Find where the given text appears and provide that cell's center as (x, y) coordinate. 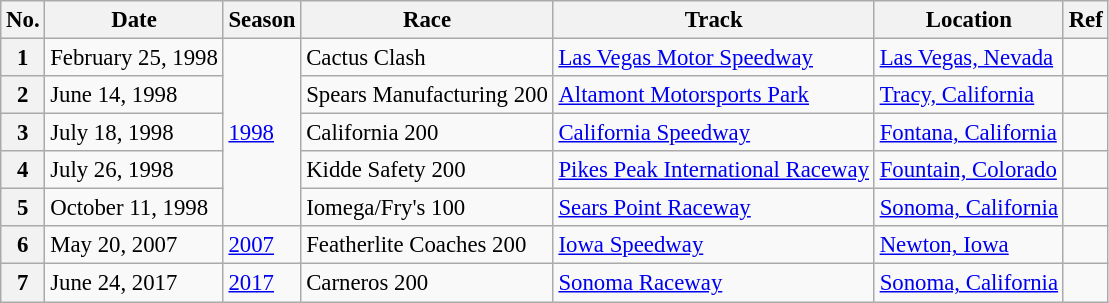
California Speedway (714, 133)
5 (23, 208)
7 (23, 283)
6 (23, 245)
Track (714, 20)
July 18, 1998 (134, 133)
1 (23, 58)
2007 (262, 245)
June 14, 1998 (134, 95)
Featherlite Coaches 200 (427, 245)
Iomega/Fry's 100 (427, 208)
October 11, 1998 (134, 208)
No. (23, 20)
Las Vegas, Nevada (968, 58)
May 20, 2007 (134, 245)
Spears Manufacturing 200 (427, 95)
Pikes Peak International Raceway (714, 170)
Tracy, California (968, 95)
Sonoma Raceway (714, 283)
Fontana, California (968, 133)
Location (968, 20)
3 (23, 133)
Race (427, 20)
2017 (262, 283)
1998 (262, 133)
Fountain, Colorado (968, 170)
Carneros 200 (427, 283)
June 24, 2017 (134, 283)
Cactus Clash (427, 58)
Date (134, 20)
Kidde Safety 200 (427, 170)
Newton, Iowa (968, 245)
California 200 (427, 133)
Las Vegas Motor Speedway (714, 58)
Iowa Speedway (714, 245)
2 (23, 95)
February 25, 1998 (134, 58)
4 (23, 170)
Ref (1086, 20)
July 26, 1998 (134, 170)
Season (262, 20)
Sears Point Raceway (714, 208)
Altamont Motorsports Park (714, 95)
